Identify which cell holds the provided text, then report its (X, Y) central coordinate. 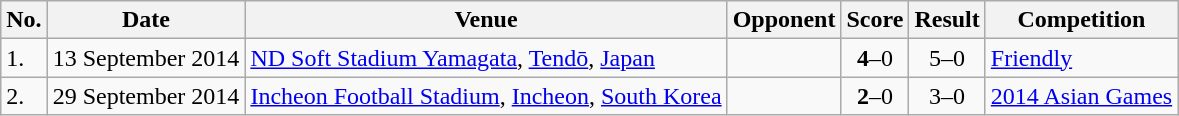
Date (146, 20)
5–0 (947, 58)
4–0 (875, 58)
ND Soft Stadium Yamagata, Tendō, Japan (486, 58)
13 September 2014 (146, 58)
Friendly (1081, 58)
Incheon Football Stadium, Incheon, South Korea (486, 96)
Opponent (784, 20)
Result (947, 20)
1. (24, 58)
2014 Asian Games (1081, 96)
No. (24, 20)
2. (24, 96)
2–0 (875, 96)
Competition (1081, 20)
29 September 2014 (146, 96)
3–0 (947, 96)
Score (875, 20)
Venue (486, 20)
